Identify which cell holds the provided text, then report its [X, Y] central coordinate. 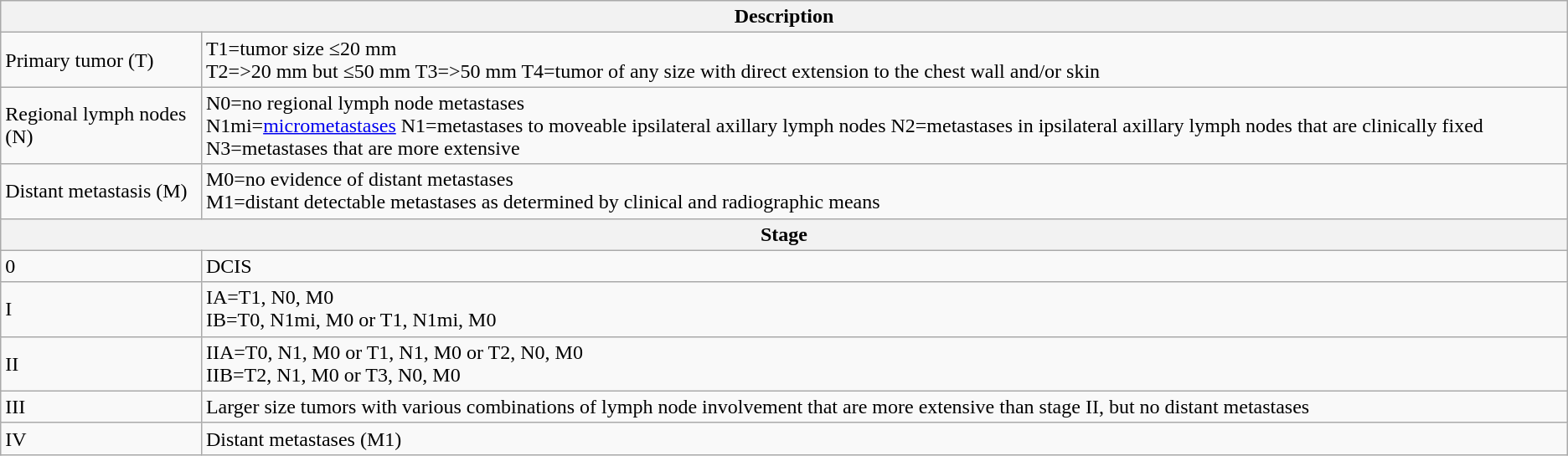
DCIS [885, 266]
T1=tumor size ≤20 mmT2=>20 mm but ≤50 mm T3=>50 mm T4=tumor of any size with direct extension to the chest wall and/or skin [885, 60]
Regional lymph nodes (N) [101, 126]
Distant metastases (M1) [885, 438]
IA=T1, N0, M0IB=T0, N1mi, M0 or T1, N1mi, M0 [885, 310]
II [101, 363]
Primary tumor (T) [101, 60]
Larger size tumors with various combinations of lymph node involvement that are more extensive than stage II, but no distant metastases [885, 407]
III [101, 407]
IIA=T0, N1, M0 or T1, N1, M0 or T2, N0, M0IIB=T2, N1, M0 or T3, N0, M0 [885, 363]
IV [101, 438]
Description [784, 17]
Distant metastasis (M) [101, 191]
Stage [784, 234]
0 [101, 266]
I [101, 310]
M0=no evidence of distant metastasesM1=distant detectable metastases as determined by clinical and radiographic means [885, 191]
